Provide the (X, Y) coordinate of the cell's center where the given text is located.  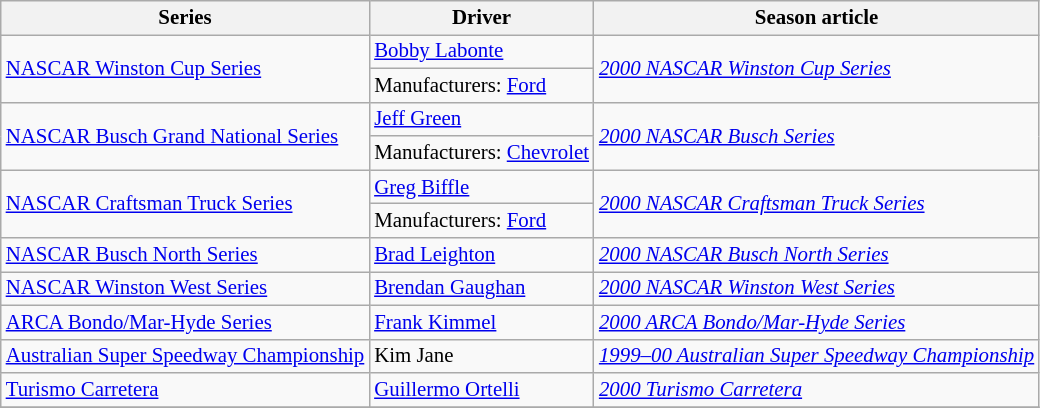
Series (185, 18)
2000 NASCAR Winston Cup Series (816, 68)
2000 NASCAR Busch Series (816, 136)
Jeff Green (482, 119)
NASCAR Winston Cup Series (185, 68)
Brendan Gaughan (482, 288)
NASCAR Winston West Series (185, 288)
Bobby Labonte (482, 51)
2000 ARCA Bondo/Mar-Hyde Series (816, 322)
Brad Leighton (482, 255)
Australian Super Speedway Championship (185, 356)
Manufacturers: Chevrolet (482, 153)
Guillermo Ortelli (482, 390)
1999–00 Australian Super Speedway Championship (816, 356)
2000 Turismo Carretera (816, 390)
NASCAR Busch North Series (185, 255)
2000 NASCAR Winston West Series (816, 288)
NASCAR Busch Grand National Series (185, 136)
2000 NASCAR Busch North Series (816, 255)
Frank Kimmel (482, 322)
Turismo Carretera (185, 390)
NASCAR Craftsman Truck Series (185, 204)
2000 NASCAR Craftsman Truck Series (816, 204)
Driver (482, 18)
Kim Jane (482, 356)
Season article (816, 18)
ARCA Bondo/Mar-Hyde Series (185, 322)
Greg Biffle (482, 187)
